Extract the (x, y) coordinate from the center of the cell holding the provided text.  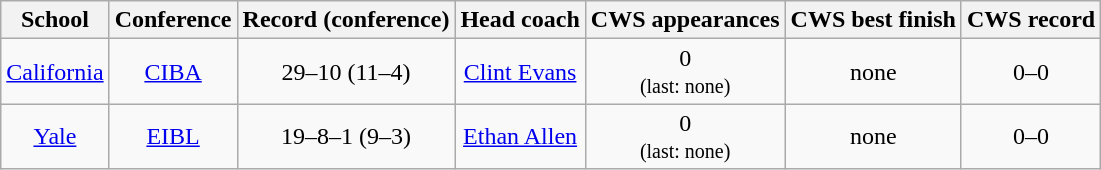
School (55, 20)
EIBL (173, 136)
Ethan Allen (520, 136)
CWS appearances (685, 20)
Yale (55, 136)
CWS record (1030, 20)
19–8–1 (9–3) (346, 136)
Clint Evans (520, 72)
CIBA (173, 72)
Record (conference) (346, 20)
29–10 (11–4) (346, 72)
Head coach (520, 20)
California (55, 72)
CWS best finish (873, 20)
Conference (173, 20)
